From the cell containing the given text, extract its center point as (X, Y) coordinate. 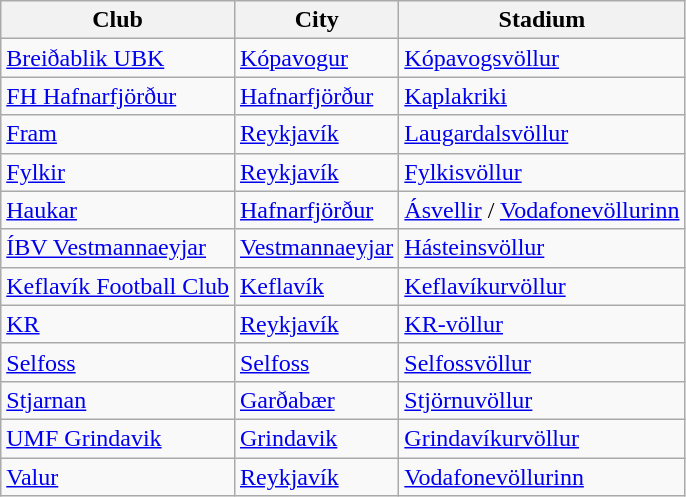
Hásteinsvöllur (542, 248)
Keflavík Football Club (118, 286)
Garðabær (316, 400)
Grindavik (316, 438)
Kópavogur (316, 58)
Kaplakriki (542, 96)
KR (118, 324)
Stjörnuvöllur (542, 400)
City (316, 20)
Laugardalsvöllur (542, 134)
KR-völlur (542, 324)
Vestmannaeyjar (316, 248)
Fylkir (118, 172)
Grindavíkurvöllur (542, 438)
Club (118, 20)
Breiðablik UBK (118, 58)
Vodafonevöllurinn (542, 477)
Kópavogsvöllur (542, 58)
FH Hafnarfjörður (118, 96)
ÍBV Vestmannaeyjar (118, 248)
Valur (118, 477)
Fylkisvöllur (542, 172)
Ásvellir / Vodafonevöllurinn (542, 210)
Haukar (118, 210)
UMF Grindavik (118, 438)
Keflavíkurvöllur (542, 286)
Stjarnan (118, 400)
Selfossvöllur (542, 362)
Stadium (542, 20)
Fram (118, 134)
Keflavík (316, 286)
